Return the [X, Y] coordinate for the center point of the cell that contains the specified text.  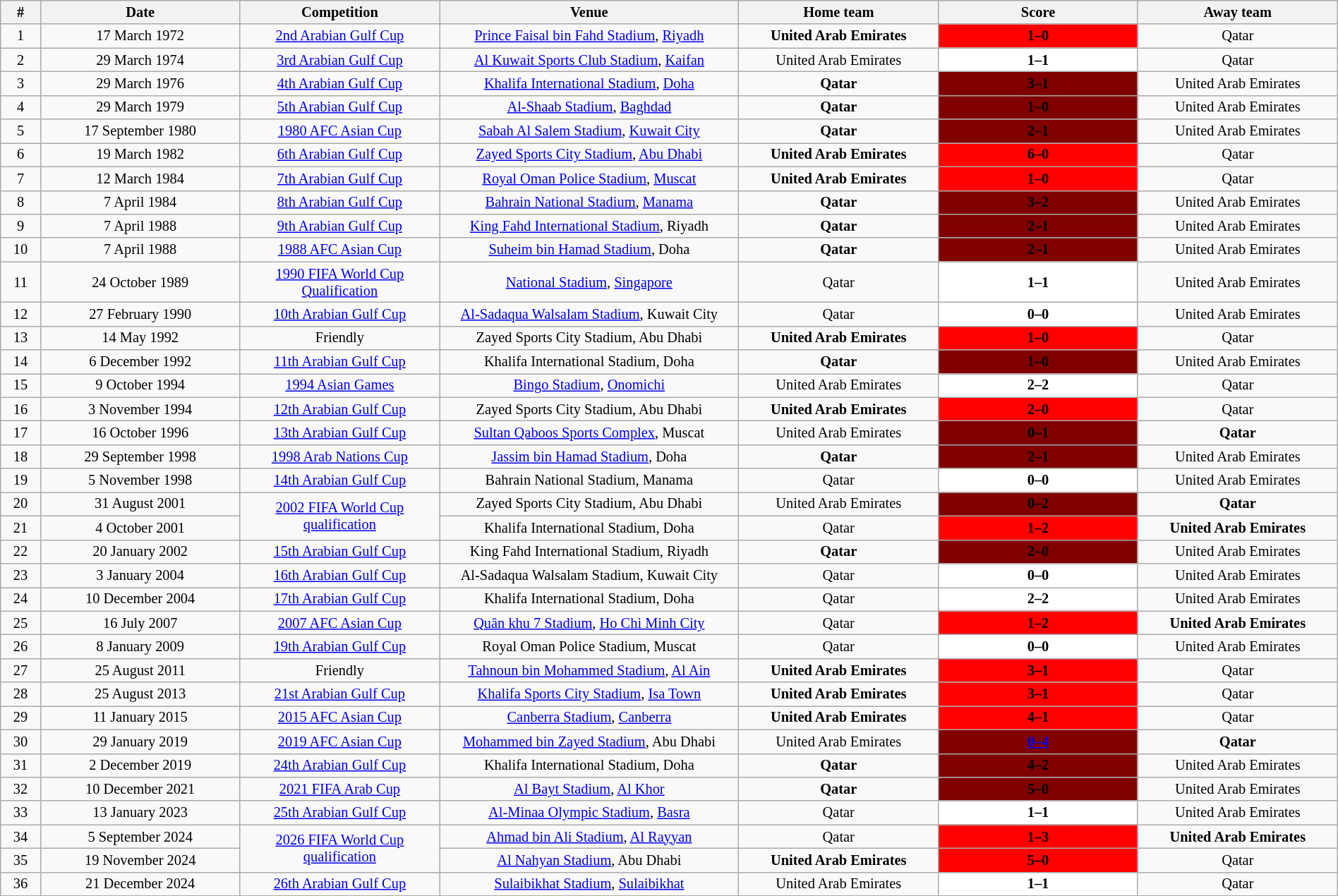
# [21, 12]
5th Arabian Gulf Cup [340, 107]
0–1 [1039, 432]
19th Arabian Gulf Cup [340, 646]
16 October 1996 [140, 432]
Mohammed bin Zayed Stadium, Abu Dhabi [589, 741]
8 [21, 202]
National Stadium, Singapore [589, 282]
13 January 2023 [140, 813]
11 [21, 282]
4 October 2001 [140, 528]
31 August 2001 [140, 504]
6 [21, 155]
1980 AFC Asian Cup [340, 131]
20 [21, 504]
11th Arabian Gulf Cup [340, 362]
25th Arabian Gulf Cup [340, 813]
17 March 1972 [140, 36]
1998 Arab Nations Cup [340, 456]
11 January 2015 [140, 718]
21 [21, 528]
24 [21, 599]
0–2 [1039, 504]
Al Nahyan Stadium, Abu Dhabi [589, 860]
29 [21, 718]
33 [21, 813]
6 December 1992 [140, 362]
5 [21, 131]
19 [21, 480]
8th Arabian Gulf Cup [340, 202]
5 September 2024 [140, 837]
Competition [340, 12]
5 November 1998 [140, 480]
4–1 [1039, 718]
16 [21, 409]
10 [21, 250]
9 [21, 226]
3rd Arabian Gulf Cup [340, 60]
25 August 2011 [140, 670]
16th Arabian Gulf Cup [340, 575]
2 [21, 60]
Al-Minaa Olympic Stadium, Basra [589, 813]
Away team [1238, 12]
19 March 1982 [140, 155]
17th Arabian Gulf Cup [340, 599]
27 February 1990 [140, 314]
22 [21, 552]
1 [21, 36]
Home team [838, 12]
4–2 [1039, 765]
2002 FIFA World Cup qualification [340, 515]
17 September 1980 [140, 131]
3 January 2004 [140, 575]
1990 FIFA World Cup Qualification [340, 282]
Venue [589, 12]
2nd Arabian Gulf Cup [340, 36]
30 [21, 741]
24 October 1989 [140, 282]
3–2 [1039, 202]
10th Arabian Gulf Cup [340, 314]
24th Arabian Gulf Cup [340, 765]
10 December 2021 [140, 789]
6–0 [1039, 155]
3 [21, 83]
29 September 1998 [140, 456]
2021 FIFA Arab Cup [340, 789]
12th Arabian Gulf Cup [340, 409]
34 [21, 837]
20 January 2002 [140, 552]
29 March 1974 [140, 60]
15 [21, 385]
29 March 1976 [140, 83]
12 March 1984 [140, 178]
14th Arabian Gulf Cup [340, 480]
2015 AFC Asian Cup [340, 718]
3 November 1994 [140, 409]
10 December 2004 [140, 599]
9 October 1994 [140, 385]
Sultan Qaboos Sports Complex, Muscat [589, 432]
31 [21, 765]
Tahnoun bin Mohammed Stadium, Al Ain [589, 670]
7th Arabian Gulf Cup [340, 178]
32 [21, 789]
7 April 1984 [140, 202]
1988 AFC Asian Cup [340, 250]
4th Arabian Gulf Cup [340, 83]
1994 Asian Games [340, 385]
16 July 2007 [140, 623]
Jassim bin Hamad Stadium, Doha [589, 456]
2026 FIFA World Cup qualification [340, 848]
2 December 2019 [140, 765]
Ahmad bin Ali Stadium, Al Rayyan [589, 837]
6th Arabian Gulf Cup [340, 155]
21 December 2024 [140, 884]
13 [21, 338]
Quân khu 7 Stadium, Ho Chi Minh City [589, 623]
Prince Faisal bin Fahd Stadium, Riyadh [589, 36]
Suheim bin Hamad Stadium, Doha [589, 250]
36 [21, 884]
Date [140, 12]
17 [21, 432]
29 March 1979 [140, 107]
4 [21, 107]
15th Arabian Gulf Cup [340, 552]
12 [21, 314]
18 [21, 456]
25 August 2013 [140, 694]
13th Arabian Gulf Cup [340, 432]
1–3 [1039, 837]
Khalifa Sports City Stadium, Isa Town [589, 694]
Sabah Al Salem Stadium, Kuwait City [589, 131]
7 [21, 178]
26th Arabian Gulf Cup [340, 884]
9th Arabian Gulf Cup [340, 226]
2007 AFC Asian Cup [340, 623]
Bingo Stadium, Onomichi [589, 385]
2019 AFC Asian Cup [340, 741]
8 January 2009 [140, 646]
21st Arabian Gulf Cup [340, 694]
19 November 2024 [140, 860]
Score [1039, 12]
26 [21, 646]
Al Bayt Stadium, Al Khor [589, 789]
Canberra Stadium, Canberra [589, 718]
0–4 [1039, 741]
14 May 1992 [140, 338]
14 [21, 362]
Al Kuwait Sports Club Stadium, Kaifan [589, 60]
35 [21, 860]
Sulaibikhat Stadium, Sulaibikhat [589, 884]
29 January 2019 [140, 741]
Al-Shaab Stadium, Baghdad [589, 107]
25 [21, 623]
28 [21, 694]
23 [21, 575]
27 [21, 670]
